Locate the cell with the specified text and output its (X, Y) center coordinate. 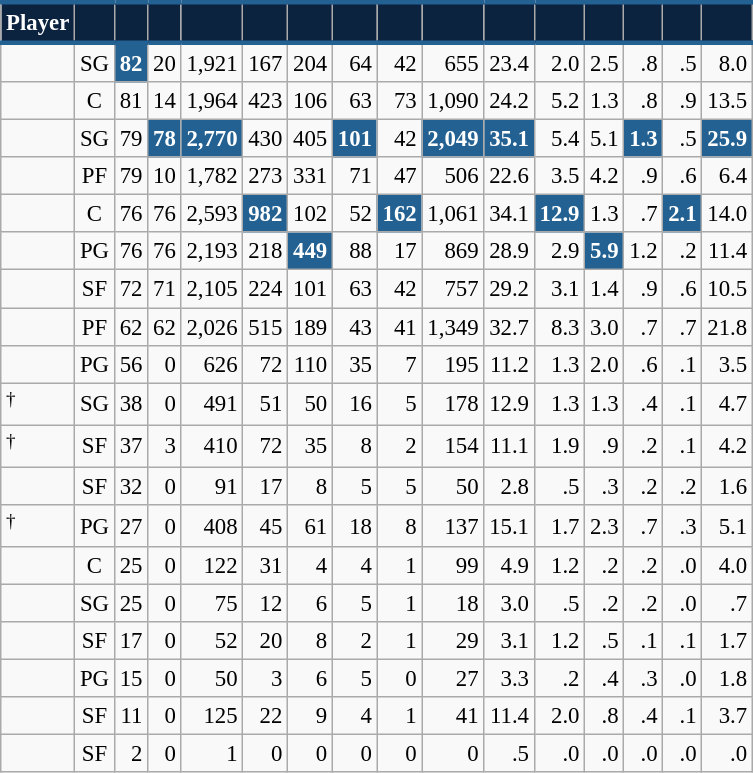
11 (130, 716)
4.7 (727, 404)
14 (164, 101)
2.1 (682, 214)
1.4 (604, 289)
757 (453, 289)
410 (212, 446)
29 (453, 641)
22 (266, 716)
2,026 (212, 327)
3.7 (727, 716)
82 (130, 62)
12 (266, 604)
31 (266, 566)
655 (453, 62)
2,193 (212, 251)
982 (266, 214)
35.1 (509, 139)
137 (453, 526)
64 (354, 62)
21.8 (727, 327)
32.7 (509, 327)
2.5 (604, 62)
2,105 (212, 289)
91 (212, 486)
167 (266, 62)
15 (130, 679)
56 (130, 364)
24.2 (509, 101)
8.3 (559, 327)
5.4 (559, 139)
224 (266, 289)
626 (212, 364)
16 (354, 404)
178 (453, 404)
1,921 (212, 62)
81 (130, 101)
1,061 (453, 214)
218 (266, 251)
2.9 (559, 251)
1.8 (727, 679)
204 (310, 62)
32 (130, 486)
515 (266, 327)
1.6 (727, 486)
75 (212, 604)
125 (212, 716)
Player (38, 22)
122 (212, 566)
1,349 (453, 327)
2,049 (453, 139)
102 (310, 214)
9 (310, 716)
78 (164, 139)
43 (354, 327)
11.1 (509, 446)
331 (310, 176)
14.0 (727, 214)
29.2 (509, 289)
430 (266, 139)
28.9 (509, 251)
88 (354, 251)
7 (400, 364)
4.0 (727, 566)
506 (453, 176)
23.4 (509, 62)
38 (130, 404)
1,964 (212, 101)
13.5 (727, 101)
25.9 (727, 139)
15.1 (509, 526)
47 (400, 176)
73 (400, 101)
110 (310, 364)
5.2 (559, 101)
408 (212, 526)
3.3 (509, 679)
5.9 (604, 251)
1.9 (559, 446)
2.3 (604, 526)
8.0 (727, 62)
106 (310, 101)
162 (400, 214)
4.9 (509, 566)
37 (130, 446)
273 (266, 176)
10 (164, 176)
405 (310, 139)
99 (453, 566)
11.2 (509, 364)
195 (453, 364)
2,593 (212, 214)
61 (310, 526)
154 (453, 446)
2.8 (509, 486)
189 (310, 327)
34.1 (509, 214)
423 (266, 101)
51 (266, 404)
2,770 (212, 139)
6.4 (727, 176)
1,090 (453, 101)
10.5 (727, 289)
1,782 (212, 176)
22.6 (509, 176)
869 (453, 251)
491 (212, 404)
45 (266, 526)
449 (310, 251)
